Return the (x, y) coordinate for the center point of the cell that contains the specified text.  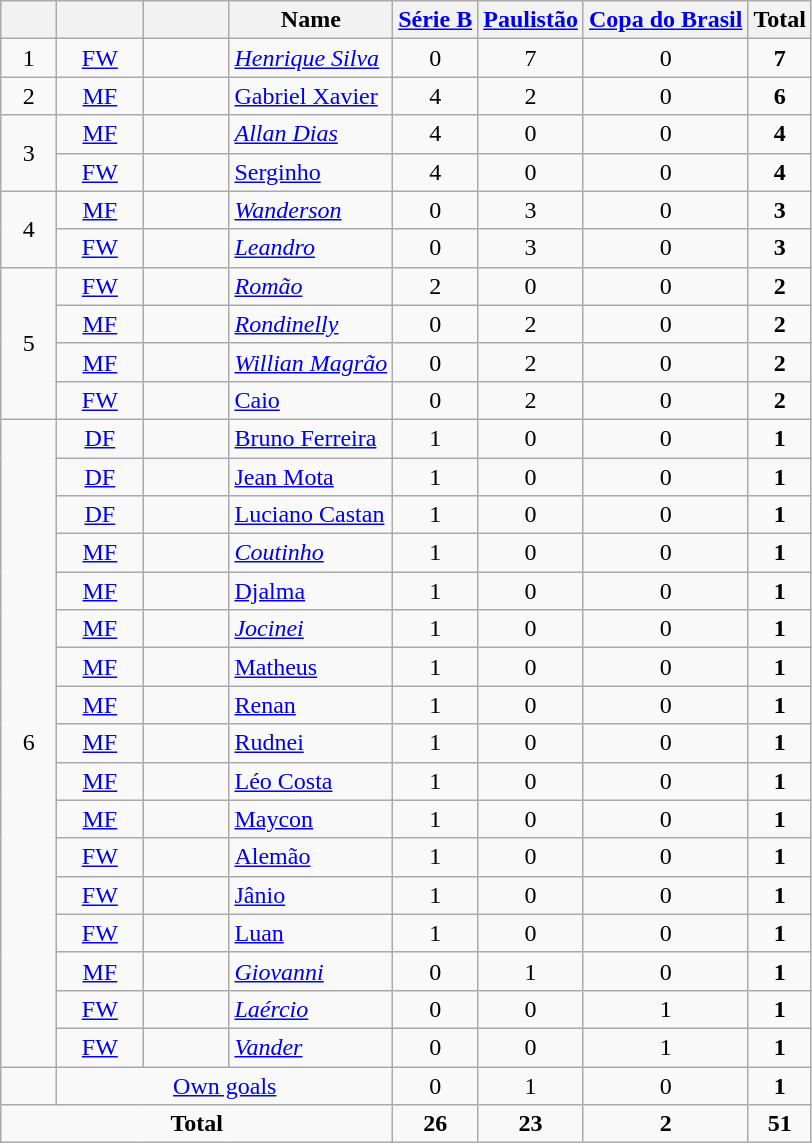
Name (311, 20)
Djalma (311, 591)
Romão (311, 286)
Renan (311, 705)
26 (436, 1124)
Maycon (311, 819)
Vander (311, 1047)
Alemão (311, 857)
5 (29, 343)
Jean Mota (311, 477)
Giovanni (311, 971)
Henrique Silva (311, 58)
Serginho (311, 172)
Copa do Brasil (665, 20)
Coutinho (311, 553)
Laércio (311, 1009)
Luciano Castan (311, 515)
Rondinelly (311, 324)
Allan Dias (311, 134)
Bruno Ferreira (311, 438)
Luan (311, 933)
Série B (436, 20)
Jânio (311, 895)
Gabriel Xavier (311, 96)
Own goals (225, 1085)
Willian Magrão (311, 362)
Leandro (311, 248)
Rudnei (311, 743)
Paulistão (531, 20)
23 (531, 1124)
Jocinei (311, 629)
51 (780, 1124)
Léo Costa (311, 781)
Caio (311, 400)
Wanderson (311, 210)
Matheus (311, 667)
